From the cell containing the given text, extract its center point as (X, Y) coordinate. 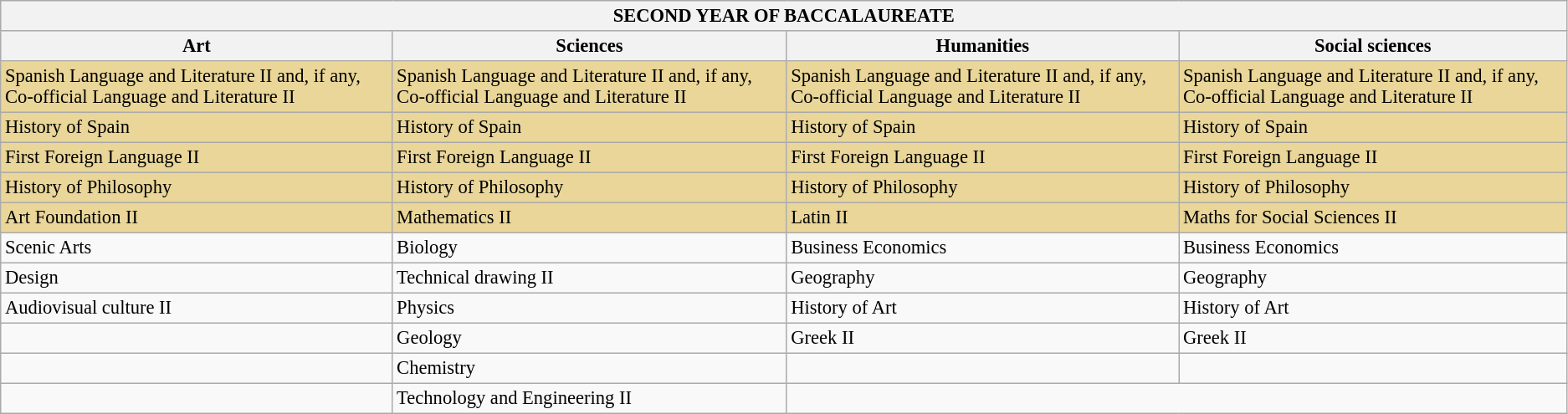
Humanities (982, 46)
Technical drawing II (589, 278)
Social sciences (1373, 46)
Biology (589, 248)
Art Foundation II (197, 217)
Sciences (589, 46)
Maths for Social Sciences II (1373, 217)
Chemistry (589, 368)
Audiovisual culture II (197, 308)
Mathematics II (589, 217)
Art (197, 46)
Technology and Engineering II (589, 398)
Design (197, 278)
SECOND YEAR OF BACCALAUREATE (784, 16)
Geology (589, 338)
Physics (589, 308)
Scenic Arts (197, 248)
Latin II (982, 217)
